Return the (x, y) coordinate for the center point of the cell that contains the specified text.  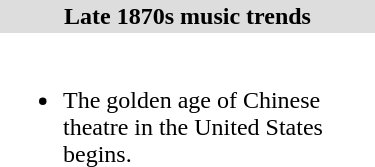
Late 1870s music trends (188, 16)
